Pinpoint the cell where the given text exists, returning its [X, Y] midpoint coordinate. 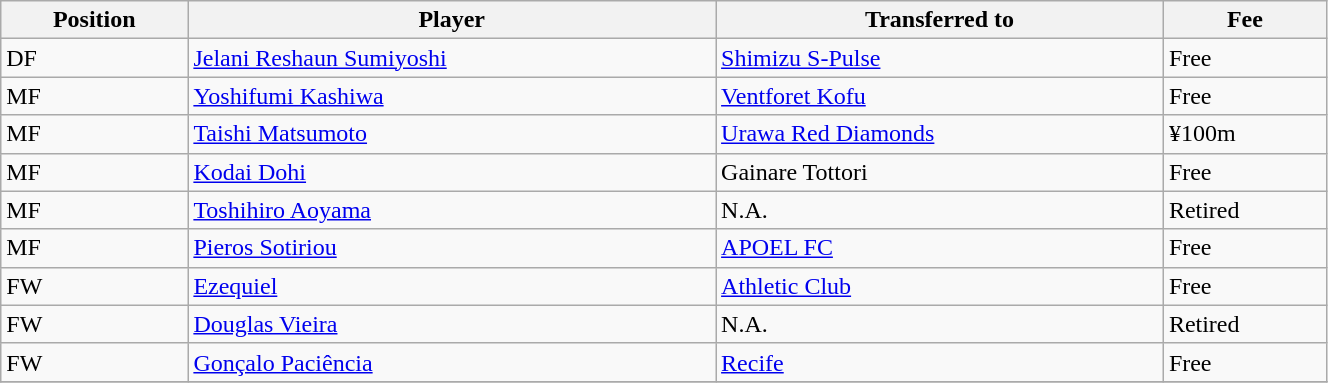
Ezequiel [452, 286]
Position [94, 20]
¥100m [1244, 134]
Toshihiro Aoyama [452, 210]
Yoshifumi Kashiwa [452, 96]
Taishi Matsumoto [452, 134]
Kodai Dohi [452, 172]
Gonçalo Paciência [452, 362]
Shimizu S-Pulse [940, 58]
Transferred to [940, 20]
Recife [940, 362]
APOEL FC [940, 248]
Jelani Reshaun Sumiyoshi [452, 58]
Ventforet Kofu [940, 96]
Douglas Vieira [452, 324]
Urawa Red Diamonds [940, 134]
Gainare Tottori [940, 172]
Player [452, 20]
Fee [1244, 20]
DF [94, 58]
Pieros Sotiriou [452, 248]
Athletic Club [940, 286]
